Extract the [X, Y] coordinate from the center of the cell holding the provided text.  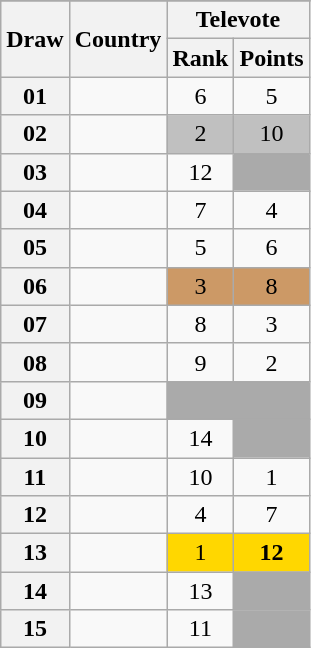
02 [35, 134]
09 [35, 400]
03 [35, 172]
01 [35, 96]
9 [200, 362]
15 [35, 629]
Draw [35, 39]
04 [35, 210]
05 [35, 248]
06 [35, 286]
08 [35, 362]
Points [272, 58]
Televote [238, 20]
Rank [200, 58]
Country [118, 39]
07 [35, 324]
